Locate the cell with the specified text and output its (X, Y) center coordinate. 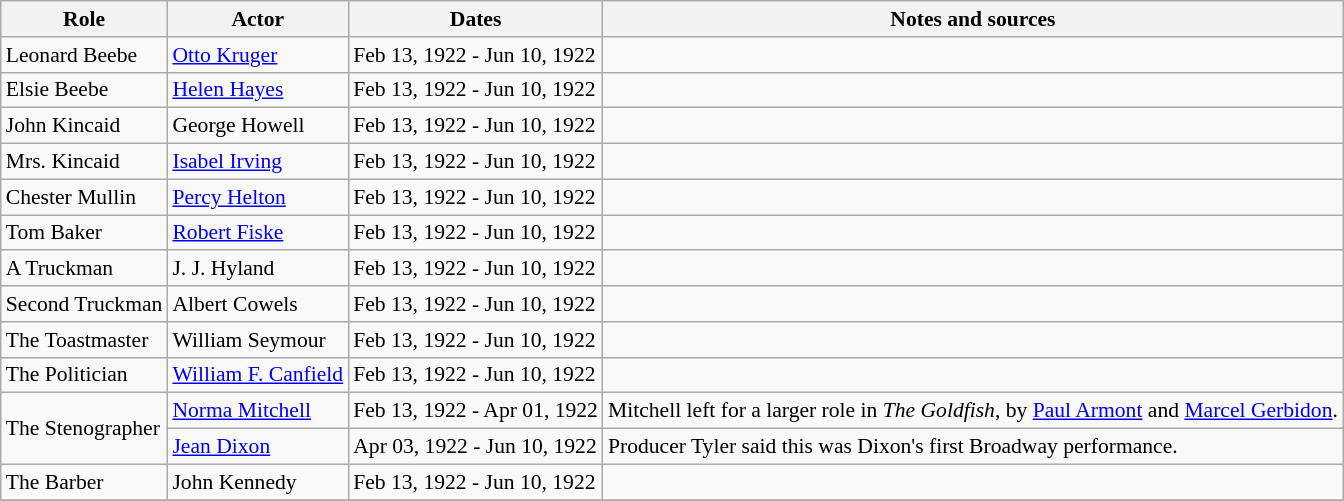
Jean Dixon (258, 447)
The Stenographer (84, 428)
Notes and sources (973, 19)
John Kennedy (258, 482)
Apr 03, 1922 - Jun 10, 1922 (476, 447)
George Howell (258, 126)
Albert Cowels (258, 304)
Producer Tyler said this was Dixon's first Broadway performance. (973, 447)
John Kincaid (84, 126)
A Truckman (84, 269)
J. J. Hyland (258, 269)
Norma Mitchell (258, 411)
Elsie Beebe (84, 90)
William F. Canfield (258, 375)
Dates (476, 19)
Percy Helton (258, 197)
The Toastmaster (84, 340)
Isabel Irving (258, 162)
The Barber (84, 482)
Feb 13, 1922 - Apr 01, 1922 (476, 411)
Mrs. Kincaid (84, 162)
Robert Fiske (258, 233)
Leonard Beebe (84, 55)
Second Truckman (84, 304)
Chester Mullin (84, 197)
Otto Kruger (258, 55)
Role (84, 19)
Tom Baker (84, 233)
Helen Hayes (258, 90)
The Politician (84, 375)
Mitchell left for a larger role in The Goldfish, by Paul Armont and Marcel Gerbidon. (973, 411)
William Seymour (258, 340)
Actor (258, 19)
